For the text-containing cell, return its midpoint in (X, Y) coordinate format. 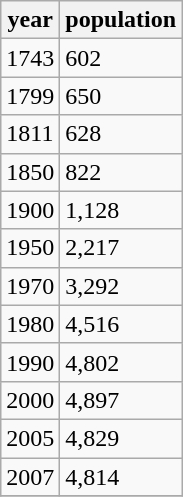
2,217 (121, 248)
822 (121, 172)
4,814 (121, 477)
1850 (30, 172)
population (121, 20)
1900 (30, 210)
650 (121, 96)
2007 (30, 477)
602 (121, 58)
1970 (30, 286)
4,802 (121, 362)
3,292 (121, 286)
2000 (30, 400)
4,829 (121, 438)
1990 (30, 362)
2005 (30, 438)
1980 (30, 324)
1,128 (121, 210)
1811 (30, 134)
year (30, 20)
628 (121, 134)
1743 (30, 58)
1799 (30, 96)
4,897 (121, 400)
4,516 (121, 324)
1950 (30, 248)
